Return the (x, y) coordinate for the center point of the cell that contains the specified text.  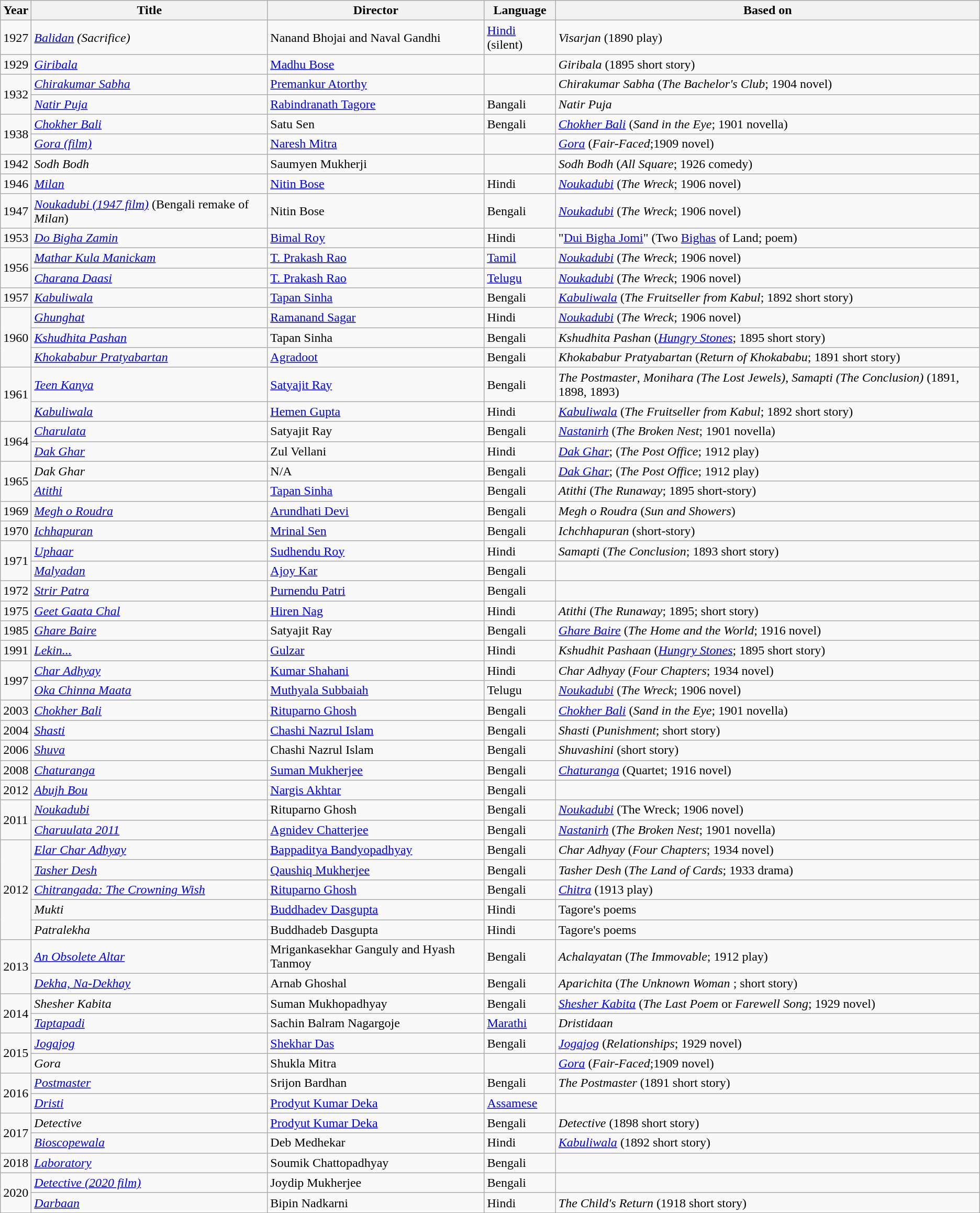
Chirakumar Sabha (150, 84)
Mathar Kula Manickam (150, 258)
Hindi (silent) (520, 38)
Dristidaan (767, 1023)
Buddhadev Dasgupta (376, 909)
1932 (16, 94)
2017 (16, 1133)
1971 (16, 561)
Gora (150, 1063)
Oka Chinna Maata (150, 691)
Laboratory (150, 1163)
2013 (16, 966)
Shasti (150, 730)
Bipin Nadkarni (376, 1203)
Bioscopewala (150, 1143)
Tamil (520, 258)
Premankur Atorthy (376, 84)
Megh o Roudra (150, 511)
Mrigankasekhar Ganguly and Hyash Tanmoy (376, 957)
Shukla Mitra (376, 1063)
Suman Mukhopadhyay (376, 1004)
Giribala (150, 64)
1929 (16, 64)
Tasher Desh (The Land of Cards; 1933 drama) (767, 870)
Ichhapuran (150, 531)
Zul Vellani (376, 451)
Strir Patra (150, 591)
Deb Medhekar (376, 1143)
Hiren Nag (376, 611)
1956 (16, 268)
Ramanand Sagar (376, 318)
Kshudhita Pashan (150, 338)
Atithi (The Runaway; 1895 short-story) (767, 491)
Arnab Ghoshal (376, 984)
Chaturanga (150, 770)
Balidan (Sacrifice) (150, 38)
2015 (16, 1053)
Charana Daasi (150, 278)
The Postmaster, Monihara (The Lost Jewels), Samapti (The Conclusion) (1891, 1898, 1893) (767, 384)
Ghare Baire (150, 631)
Aparichita (The Unknown Woman ; short story) (767, 984)
Title (150, 10)
1964 (16, 441)
Detective (150, 1123)
Naresh Mitra (376, 144)
Darbaan (150, 1203)
2014 (16, 1014)
Shesher Kabita (150, 1004)
The Postmaster (1891 short story) (767, 1083)
Taptapadi (150, 1023)
2008 (16, 770)
1975 (16, 611)
1991 (16, 651)
Chitrangada: The Crowning Wish (150, 889)
Qaushiq Mukherjee (376, 870)
2020 (16, 1193)
1953 (16, 238)
Director (376, 10)
Kshudhita Pashan (Hungry Stones; 1895 short story) (767, 338)
Srijon Bardhan (376, 1083)
Madhu Bose (376, 64)
Abujh Bou (150, 790)
Megh o Roudra (Sun and Showers) (767, 511)
1969 (16, 511)
Atithi (The Runaway; 1895; short story) (767, 611)
Year (16, 10)
Ghare Baire (The Home and the World; 1916 novel) (767, 631)
1965 (16, 481)
Samapti (The Conclusion; 1893 short story) (767, 551)
Hemen Gupta (376, 411)
Tasher Desh (150, 870)
Based on (767, 10)
Sodh Bodh (150, 164)
Ajoy Kar (376, 571)
Dristi (150, 1103)
Arundhati Devi (376, 511)
Noukadubi (1947 film) (Bengali remake of Milan) (150, 210)
2004 (16, 730)
2003 (16, 710)
Giribala (1895 short story) (767, 64)
Atithi (150, 491)
1960 (16, 338)
Lekin... (150, 651)
Rabindranath Tagore (376, 104)
Detective (2020 film) (150, 1183)
Nargis Akhtar (376, 790)
Sachin Balram Nagargoje (376, 1023)
Chirakumar Sabha (The Bachelor's Club; 1904 novel) (767, 84)
Kumar Shahani (376, 671)
Assamese (520, 1103)
Khokababur Pratyabartan (Return of Khokababu; 1891 short story) (767, 358)
Satu Sen (376, 124)
2018 (16, 1163)
Char Adhyay (150, 671)
Achalayatan (The Immovable; 1912 play) (767, 957)
1957 (16, 298)
Marathi (520, 1023)
Visarjan (1890 play) (767, 38)
Gora (film) (150, 144)
Language (520, 10)
Jogajog (150, 1043)
Bangali (520, 104)
Detective (1898 short story) (767, 1123)
1972 (16, 591)
Shasti (Punishment; short story) (767, 730)
Chitra (1913 play) (767, 889)
1961 (16, 395)
N/A (376, 471)
1997 (16, 681)
Suman Mukherjee (376, 770)
Khokababur Pratyabartan (150, 358)
Sodh Bodh (All Square; 1926 comedy) (767, 164)
1970 (16, 531)
Do Bigha Zamin (150, 238)
The Child's Return (1918 short story) (767, 1203)
Geet Gaata Chal (150, 611)
Jogajog (Relationships; 1929 novel) (767, 1043)
Agradoot (376, 358)
Bappaditya Bandyopadhyay (376, 850)
Purnendu Patri (376, 591)
2016 (16, 1093)
1942 (16, 164)
2011 (16, 820)
Malyadan (150, 571)
Ghunghat (150, 318)
Charulata (150, 431)
Chaturanga (Quartet; 1916 novel) (767, 770)
Teen Kanya (150, 384)
Sudhendu Roy (376, 551)
1985 (16, 631)
Buddhadeb Dasgupta (376, 929)
1938 (16, 134)
Mrinal Sen (376, 531)
Mukti (150, 909)
Dekha, Na-Dekhay (150, 984)
Kshudhit Pashaan (Hungry Stones; 1895 short story) (767, 651)
Shekhar Das (376, 1043)
Soumik Chattopadhyay (376, 1163)
1927 (16, 38)
Gulzar (376, 651)
Agnidev Chatterjee (376, 830)
Patralekha (150, 929)
Milan (150, 184)
Charuulata 2011 (150, 830)
Muthyala Subbaiah (376, 691)
Ichchhapuran (short-story) (767, 531)
2006 (16, 750)
Bimal Roy (376, 238)
Uphaar (150, 551)
Saumyen Mukherji (376, 164)
Shuva (150, 750)
"Dui Bigha Jomi" (Two Bighas of Land; poem) (767, 238)
An Obsolete Altar (150, 957)
Kabuliwala (1892 short story) (767, 1143)
Nanand Bhojai and Naval Gandhi (376, 38)
Joydip Mukherjee (376, 1183)
Postmaster (150, 1083)
Shesher Kabita (The Last Poem or Farewell Song; 1929 novel) (767, 1004)
1946 (16, 184)
1947 (16, 210)
Shuvashini (short story) (767, 750)
Elar Char Adhyay (150, 850)
Noukadubi (150, 810)
